Capture the cell that displays the provided text and extract its [X, Y] central coordinate. 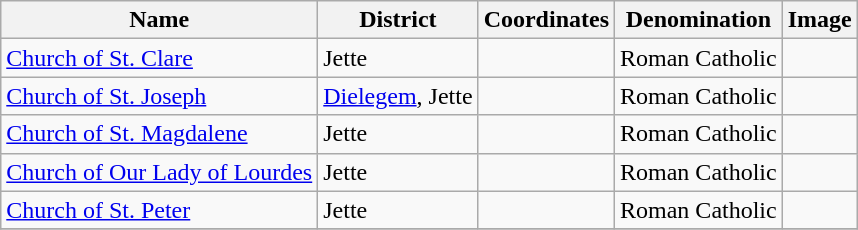
Church of St. Joseph [160, 96]
Denomination [699, 20]
District [398, 20]
Church of Our Lady of Lourdes [160, 172]
Church of St. Peter [160, 210]
Church of St. Magdalene [160, 134]
Image [820, 20]
Dielegem, Jette [398, 96]
Church of St. Clare [160, 58]
Coordinates [546, 20]
Name [160, 20]
